Search for the cell housing the specified text and yield its [x, y] center coordinate. 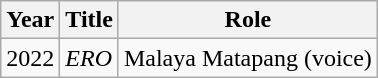
Year [30, 20]
2022 [30, 58]
Title [90, 20]
ERO [90, 58]
Malaya Matapang (voice) [248, 58]
Role [248, 20]
